Provide the [X, Y] coordinate of the cell's center where the given text is located.  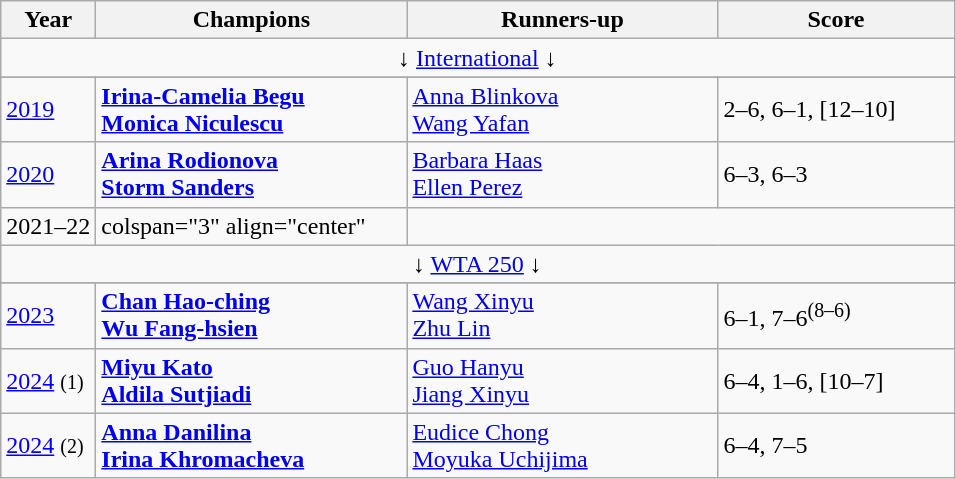
colspan="3" align="center" [252, 226]
Arina Rodionova Storm Sanders [252, 174]
2020 [48, 174]
Guo Hanyu Jiang Xinyu [562, 380]
Anna Danilina Irina Khromacheva [252, 446]
Score [836, 20]
6–4, 7–5 [836, 446]
2021–22 [48, 226]
Runners-up [562, 20]
Miyu Kato Aldila Sutjiadi [252, 380]
Year [48, 20]
Barbara Haas Ellen Perez [562, 174]
Wang Xinyu Zhu Lin [562, 316]
Irina-Camelia Begu Monica Niculescu [252, 110]
6–1, 7–6(8–6) [836, 316]
2019 [48, 110]
6–3, 6–3 [836, 174]
Eudice Chong Moyuka Uchijima [562, 446]
Chan Hao-ching Wu Fang-hsien [252, 316]
2024 (2) [48, 446]
↓ WTA 250 ↓ [478, 264]
2–6, 6–1, [12–10] [836, 110]
6–4, 1–6, [10–7] [836, 380]
↓ International ↓ [478, 58]
2023 [48, 316]
Champions [252, 20]
Anna Blinkova Wang Yafan [562, 110]
2024 (1) [48, 380]
